Determine the [x, y] coordinate at the center of the cell enclosing the given text.  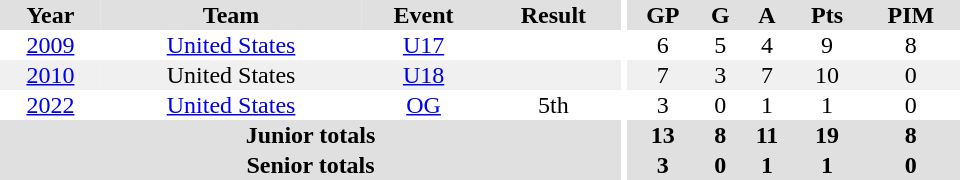
Result [554, 15]
5th [554, 105]
A [768, 15]
Team [231, 15]
6 [663, 45]
13 [663, 135]
Event [424, 15]
11 [768, 135]
2010 [50, 75]
Year [50, 15]
Pts [826, 15]
2022 [50, 105]
4 [768, 45]
GP [663, 15]
U17 [424, 45]
2009 [50, 45]
OG [424, 105]
5 [720, 45]
U18 [424, 75]
G [720, 15]
Senior totals [310, 165]
9 [826, 45]
PIM [911, 15]
19 [826, 135]
10 [826, 75]
Junior totals [310, 135]
